Determine the [X, Y] coordinate at the center of the cell enclosing the given text.  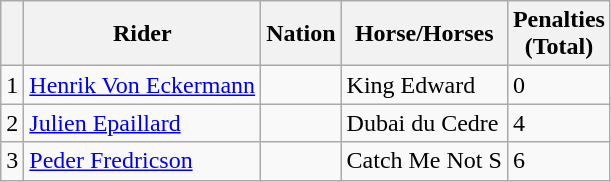
0 [558, 85]
Julien Epaillard [142, 123]
Henrik Von Eckermann [142, 85]
4 [558, 123]
2 [12, 123]
Nation [301, 34]
6 [558, 161]
King Edward [424, 85]
Peder Fredricson [142, 161]
Catch Me Not S [424, 161]
Penalties(Total) [558, 34]
Rider [142, 34]
Horse/Horses [424, 34]
1 [12, 85]
Dubai du Cedre [424, 123]
3 [12, 161]
